Return the (x, y) coordinate for the center point of the cell that contains the specified text.  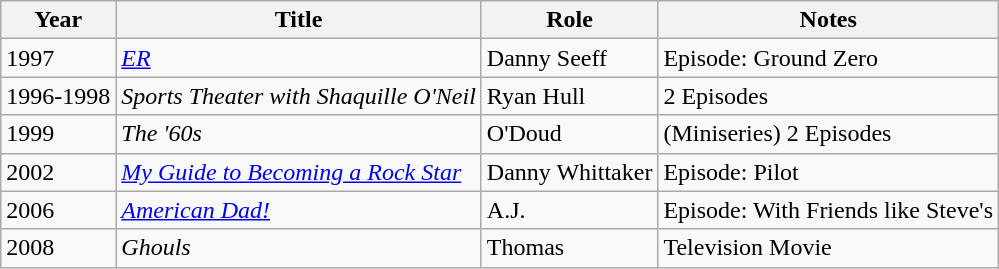
2006 (58, 210)
My Guide to Becoming a Rock Star (299, 172)
Title (299, 20)
Episode: Ground Zero (828, 58)
A.J. (570, 210)
Episode: Pilot (828, 172)
2002 (58, 172)
1997 (58, 58)
Thomas (570, 248)
Sports Theater with Shaquille O'Neil (299, 96)
1999 (58, 134)
Episode: With Friends like Steve's (828, 210)
Notes (828, 20)
(Miniseries) 2 Episodes (828, 134)
American Dad! (299, 210)
Ryan Hull (570, 96)
2 Episodes (828, 96)
2008 (58, 248)
Role (570, 20)
Danny Seeff (570, 58)
Ghouls (299, 248)
ER (299, 58)
1996-1998 (58, 96)
O'Doud (570, 134)
Year (58, 20)
Danny Whittaker (570, 172)
The '60s (299, 134)
Television Movie (828, 248)
